For the text-containing cell, return its midpoint in [x, y] coordinate format. 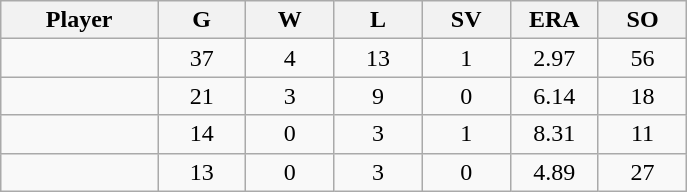
L [378, 20]
SO [642, 20]
27 [642, 172]
11 [642, 134]
18 [642, 96]
37 [202, 58]
G [202, 20]
8.31 [554, 134]
Player [80, 20]
2.97 [554, 58]
56 [642, 58]
W [290, 20]
9 [378, 96]
21 [202, 96]
6.14 [554, 96]
ERA [554, 20]
4 [290, 58]
SV [466, 20]
4.89 [554, 172]
14 [202, 134]
